Search for the cell housing the specified text and yield its (X, Y) center coordinate. 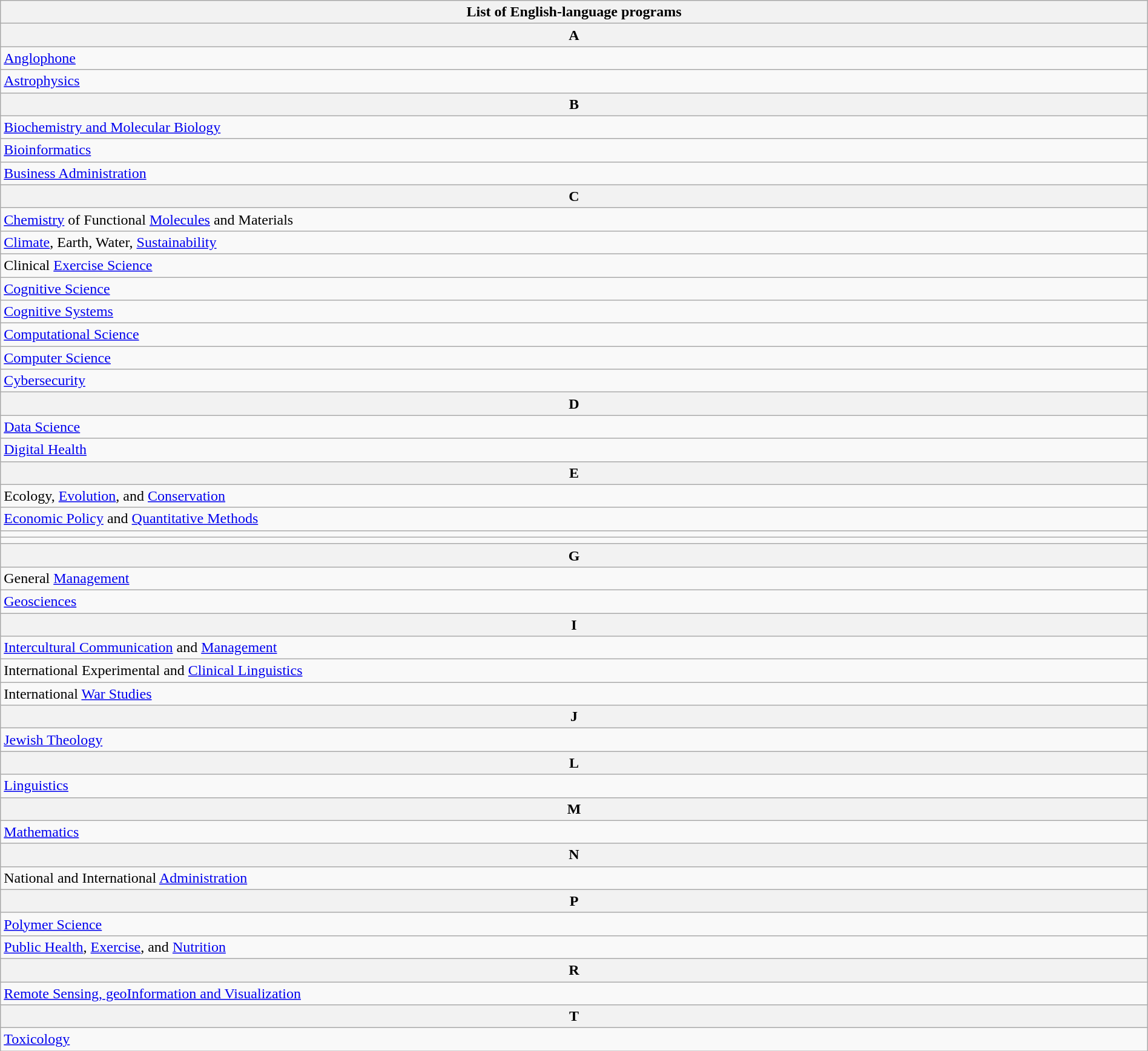
Intercultural Communication and Management (574, 648)
D (574, 404)
Clinical Exercise Science (574, 265)
Computational Science (574, 335)
Public Health, Exercise, and Nutrition (574, 947)
Linguistics (574, 786)
Mathematics (574, 832)
Bioinformatics (574, 150)
T (574, 1016)
N (574, 855)
List of English-language programs (574, 12)
C (574, 196)
M (574, 809)
E (574, 473)
B (574, 104)
Toxicology (574, 1039)
International Experimental and Clinical Linguistics (574, 671)
Biochemistry and Molecular Biology (574, 127)
P (574, 901)
Geosciences (574, 601)
Climate, Earth, Water, Sustainability (574, 242)
Anglophone (574, 58)
Polymer Science (574, 924)
Computer Science (574, 358)
General Management (574, 578)
Astrophysics (574, 81)
J (574, 717)
Remote Sensing, geoInformation and Visualization (574, 993)
Jewish Theology (574, 740)
G (574, 555)
Data Science (574, 427)
R (574, 970)
Economic Policy and Quantitative Methods (574, 519)
International War Studies (574, 694)
Digital Health (574, 450)
Ecology, Evolution, and Conservation (574, 496)
I (574, 624)
A (574, 35)
Chemistry of Functional Molecules and Materials (574, 219)
Cybersecurity (574, 381)
Cognitive Systems (574, 312)
National and International Administration (574, 878)
Business Administration (574, 173)
Cognitive Science (574, 289)
L (574, 763)
